From the cell containing the given text, extract its center point as [x, y] coordinate. 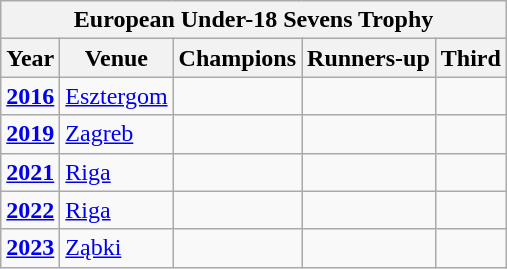
Runners-up [369, 58]
Third [470, 58]
2019 [30, 134]
European Under-18 Sevens Trophy [254, 20]
Champions [237, 58]
Esztergom [116, 96]
2021 [30, 172]
2023 [30, 248]
Year [30, 58]
Venue [116, 58]
2022 [30, 210]
Zagreb [116, 134]
Ząbki [116, 248]
2016 [30, 96]
